Provide the [x, y] coordinate of the cell's center where the given text is located.  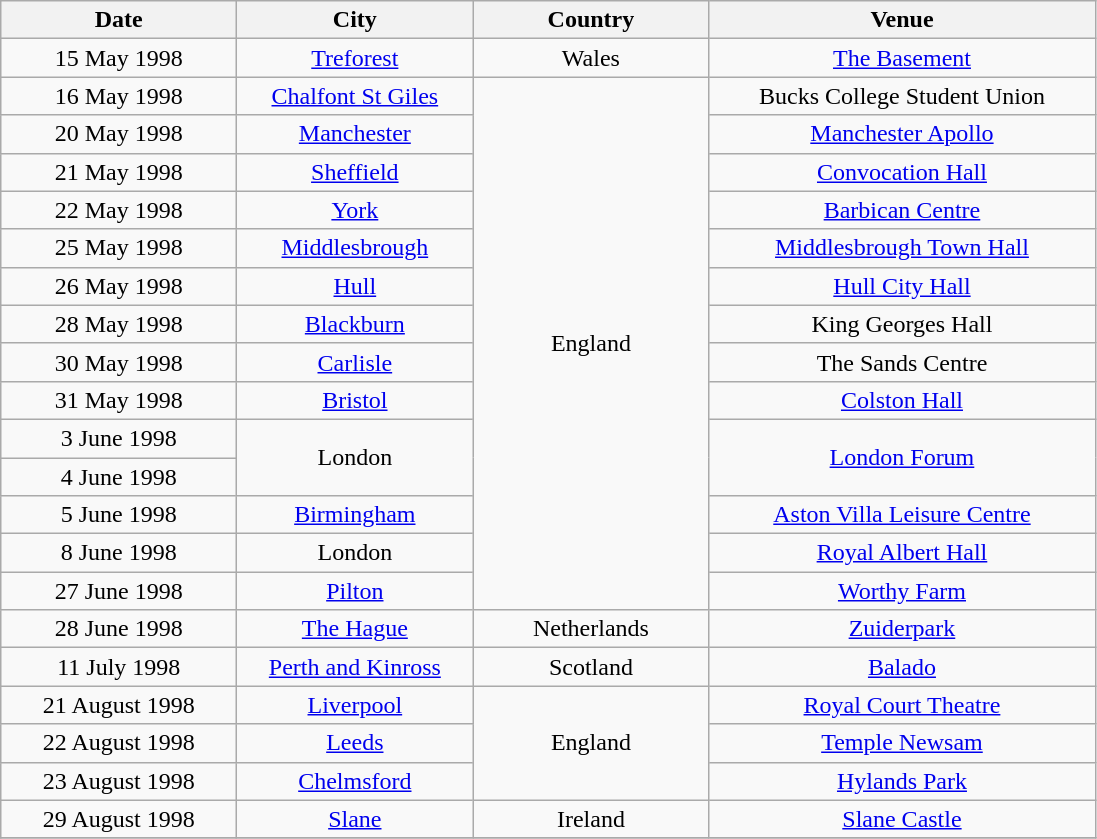
Perth and Kinross [355, 667]
27 June 1998 [119, 591]
Leeds [355, 743]
15 May 1998 [119, 58]
Royal Albert Hall [902, 553]
Slane Castle [902, 819]
Hull City Hall [902, 286]
Blackburn [355, 324]
Liverpool [355, 705]
Scotland [591, 667]
Date [119, 20]
London Forum [902, 457]
8 June 1998 [119, 553]
York [355, 210]
Middlesbrough [355, 248]
Pilton [355, 591]
Netherlands [591, 629]
3 June 1998 [119, 438]
Wales [591, 58]
Chalfont St Giles [355, 96]
Royal Court Theatre [902, 705]
Colston Hall [902, 400]
20 May 1998 [119, 134]
5 June 1998 [119, 515]
4 June 1998 [119, 477]
28 June 1998 [119, 629]
The Hague [355, 629]
King Georges Hall [902, 324]
Country [591, 20]
Hull [355, 286]
Bristol [355, 400]
11 July 1998 [119, 667]
22 May 1998 [119, 210]
Ireland [591, 819]
Slane [355, 819]
26 May 1998 [119, 286]
The Basement [902, 58]
21 August 1998 [119, 705]
23 August 1998 [119, 781]
Manchester Apollo [902, 134]
Zuiderpark [902, 629]
Venue [902, 20]
21 May 1998 [119, 172]
Middlesbrough Town Hall [902, 248]
28 May 1998 [119, 324]
22 August 1998 [119, 743]
Barbican Centre [902, 210]
25 May 1998 [119, 248]
The Sands Centre [902, 362]
Worthy Farm [902, 591]
Carlisle [355, 362]
29 August 1998 [119, 819]
Birmingham [355, 515]
16 May 1998 [119, 96]
Aston Villa Leisure Centre [902, 515]
City [355, 20]
Temple Newsam [902, 743]
31 May 1998 [119, 400]
Bucks College Student Union [902, 96]
Convocation Hall [902, 172]
Treforest [355, 58]
Sheffield [355, 172]
Hylands Park [902, 781]
Manchester [355, 134]
30 May 1998 [119, 362]
Chelmsford [355, 781]
Balado [902, 667]
